Pinpoint the cell where the given text exists, returning its [x, y] midpoint coordinate. 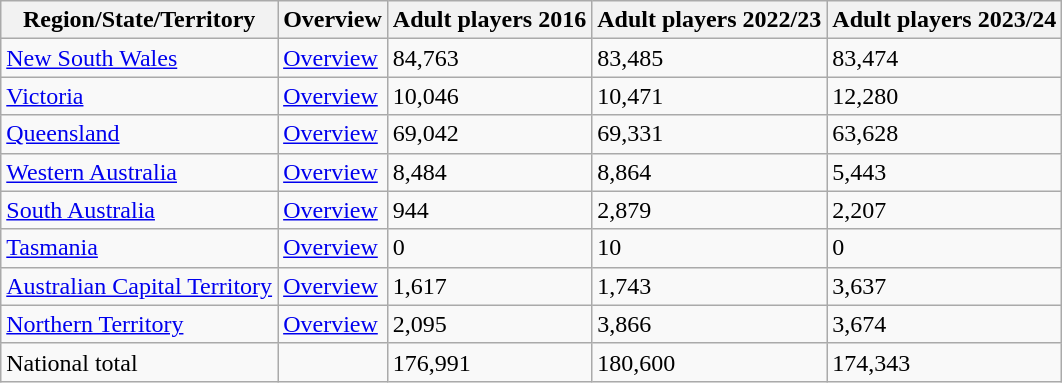
69,042 [489, 134]
Adult players 2016 [489, 20]
8,864 [710, 172]
New South Wales [140, 58]
84,763 [489, 58]
5,443 [944, 172]
3,866 [710, 324]
10,471 [710, 96]
Australian Capital Territory [140, 286]
944 [489, 210]
Adult players 2022/23 [710, 20]
1,743 [710, 286]
Victoria [140, 96]
10,046 [489, 96]
Region/State/Territory [140, 20]
3,637 [944, 286]
Western Australia [140, 172]
2,207 [944, 210]
Tasmania [140, 248]
South Australia [140, 210]
1,617 [489, 286]
National total [140, 362]
174,343 [944, 362]
2,879 [710, 210]
176,991 [489, 362]
83,474 [944, 58]
12,280 [944, 96]
69,331 [710, 134]
8,484 [489, 172]
3,674 [944, 324]
63,628 [944, 134]
10 [710, 248]
Adult players 2023/24 [944, 20]
2,095 [489, 324]
180,600 [710, 362]
Northern Territory [140, 324]
83,485 [710, 58]
Queensland [140, 134]
